From the cell containing the given text, extract its center point as [X, Y] coordinate. 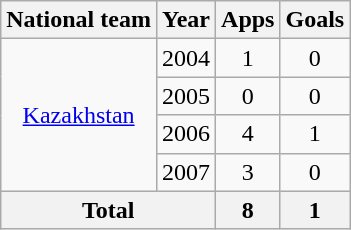
Year [186, 20]
2004 [186, 58]
2005 [186, 96]
4 [248, 134]
National team [79, 20]
Total [108, 210]
8 [248, 210]
Apps [248, 20]
2006 [186, 134]
3 [248, 172]
Goals [315, 20]
2007 [186, 172]
Kazakhstan [79, 115]
